For the text-containing cell, return its midpoint in (X, Y) coordinate format. 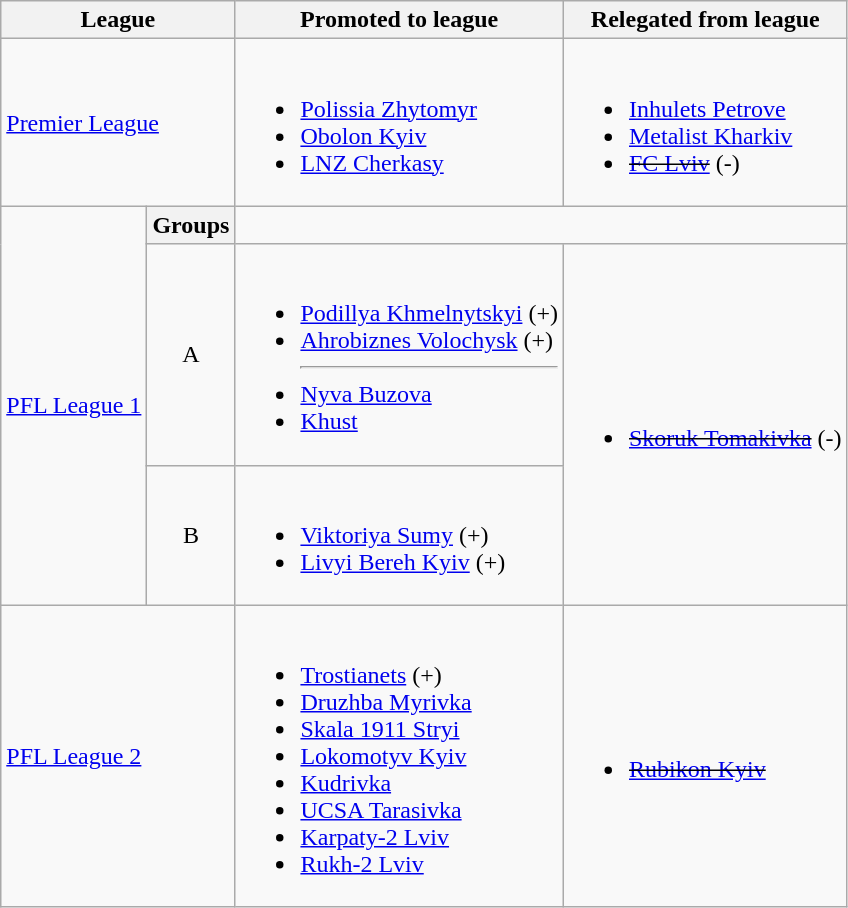
Viktoriya Sumy (+)Livyi Bereh Kyiv (+) (400, 535)
Podillya Khmelnytskyi (+)Ahrobiznes Volochysk (+)Nyva BuzovaKhust (400, 354)
Polissia ZhytomyrObolon KyivLNZ Cherkasy (400, 122)
A (191, 354)
PFL League 2 (118, 756)
Premier League (118, 122)
Rubikon Kyiv (705, 756)
Groups (191, 225)
Skoruk Tomakivka (-) (705, 424)
PFL League 1 (74, 406)
B (191, 535)
Relegated from league (705, 20)
Inhulets PetroveMetalist KharkivFC Lviv (-) (705, 122)
Promoted to league (400, 20)
League (118, 20)
Trostianets (+)Druzhba MyrivkaSkala 1911 StryiLokomotyv KyivKudrivkaUCSA TarasivkaKarpaty-2 LvivRukh-2 Lviv (400, 756)
